Pinpoint the cell where the given text exists, returning its (x, y) midpoint coordinate. 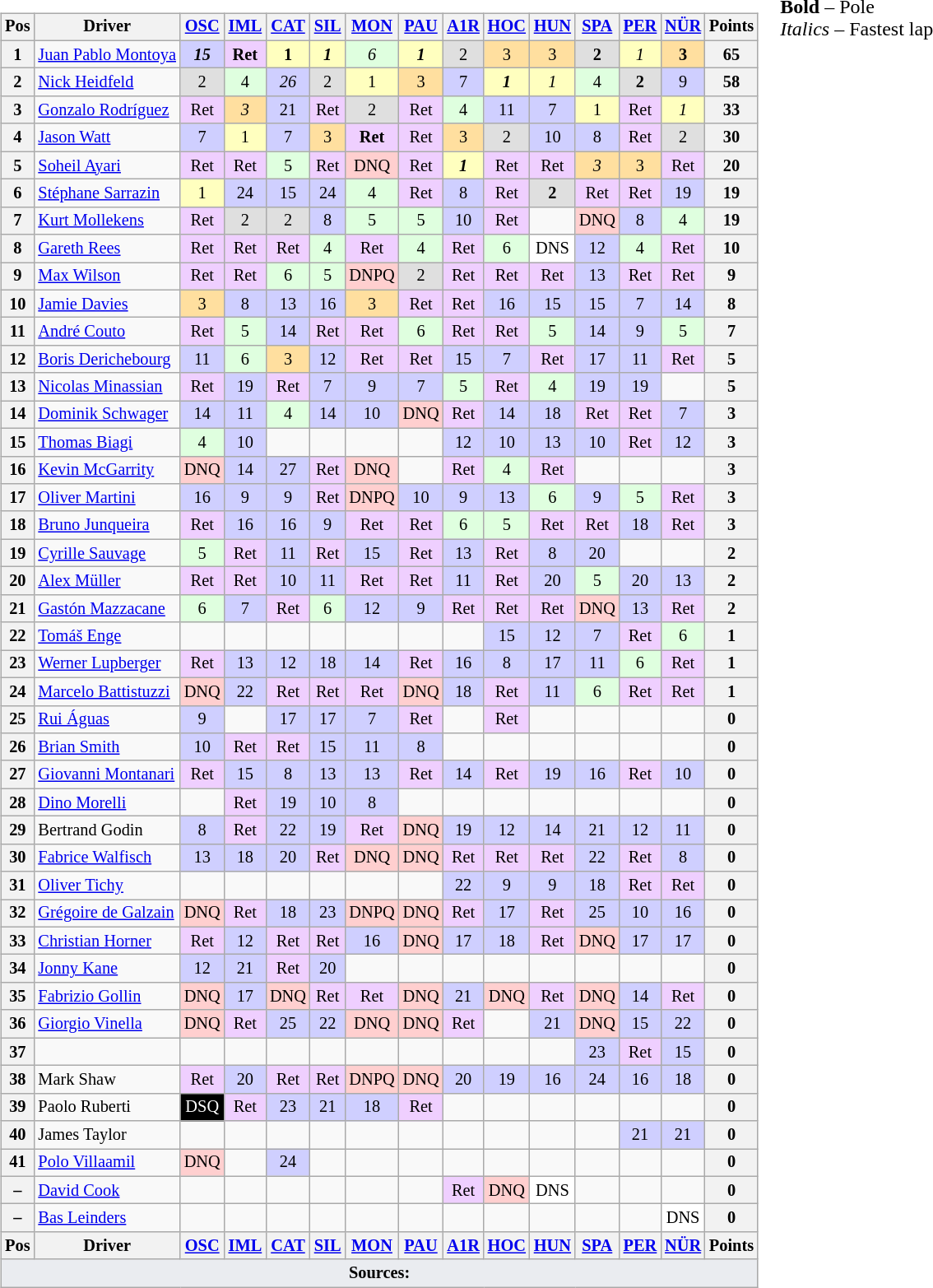
Boris Derichebourg (107, 360)
Thomas Biagi (107, 442)
James Taylor (107, 1135)
39 (17, 1107)
Brian Smith (107, 747)
André Couto (107, 332)
Sources: (379, 1273)
Werner Lupberger (107, 664)
37 (17, 1052)
Paolo Ruberti (107, 1107)
Soheil Ayari (107, 165)
29 (17, 830)
Kurt Mollekens (107, 221)
Giovanni Montanari (107, 774)
Dominik Schwager (107, 415)
Nicolas Minassian (107, 387)
Nick Heidfeld (107, 82)
Christian Horner (107, 941)
Oliver Tichy (107, 886)
Oliver Martini (107, 498)
Fabrice Walfisch (107, 858)
Juan Pablo Montoya (107, 54)
Polo Villaamil (107, 1163)
34 (17, 969)
Gareth Rees (107, 249)
Fabrizio Gollin (107, 997)
Jonny Kane (107, 969)
28 (17, 802)
Bertrand Godin (107, 830)
35 (17, 997)
31 (17, 886)
Kevin McGarrity (107, 470)
Gastón Mazzacane (107, 608)
Jason Watt (107, 137)
32 (17, 914)
38 (17, 1080)
Dino Morelli (107, 802)
Alex Müller (107, 581)
Stéphane Sarrazin (107, 193)
Tomáš Enge (107, 636)
Max Wilson (107, 277)
Giorgio Vinella (107, 1024)
40 (17, 1135)
Cyrille Sauvage (107, 553)
Rui Águas (107, 719)
Bas Leinders (107, 1218)
Grégoire de Galzain (107, 914)
65 (731, 54)
Gonzalo Rodríguez (107, 110)
58 (731, 82)
DSQ (202, 1107)
41 (17, 1163)
Mark Shaw (107, 1080)
36 (17, 1024)
Bruno Junqueira (107, 525)
Jamie Davies (107, 304)
Marcelo Battistuzzi (107, 691)
David Cook (107, 1190)
